Return (X, Y) of the center of cell containing provided text 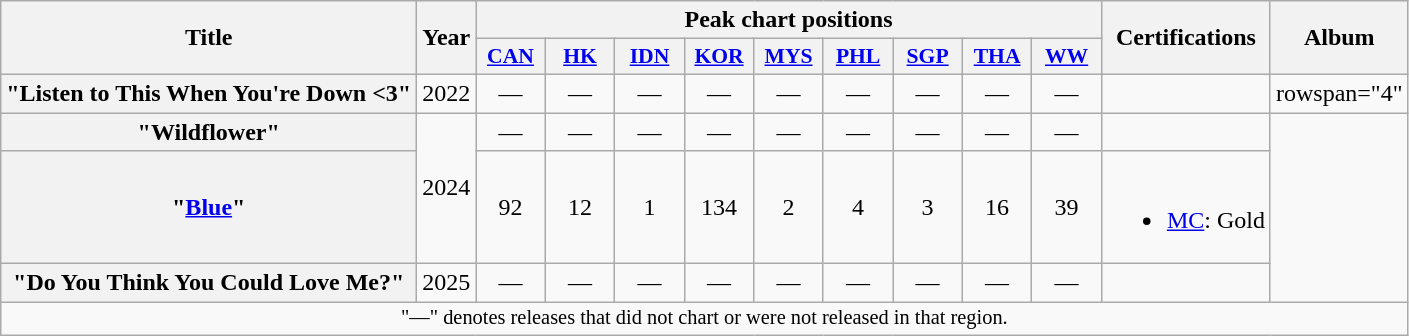
"Blue" (209, 208)
THA (997, 57)
12 (580, 208)
Year (446, 38)
MYS (789, 57)
HK (580, 57)
WW (1067, 57)
134 (719, 208)
"—" denotes releases that did not chart or were not released in that region. (704, 319)
Peak chart positions (789, 20)
Title (209, 38)
39 (1067, 208)
2 (789, 208)
CAN (511, 57)
"Do You Think You Could Love Me?" (209, 283)
SGP (928, 57)
PHL (858, 57)
2022 (446, 93)
4 (858, 208)
KOR (719, 57)
2025 (446, 283)
3 (928, 208)
1 (650, 208)
Album (1339, 38)
IDN (650, 57)
"Listen to This When You're Down <3" (209, 93)
rowspan="4" (1339, 93)
MC: Gold (1186, 208)
Certifications (1186, 38)
92 (511, 208)
"Wildflower" (209, 131)
16 (997, 208)
2024 (446, 188)
